Capture the cell that displays the provided text and extract its [X, Y] central coordinate. 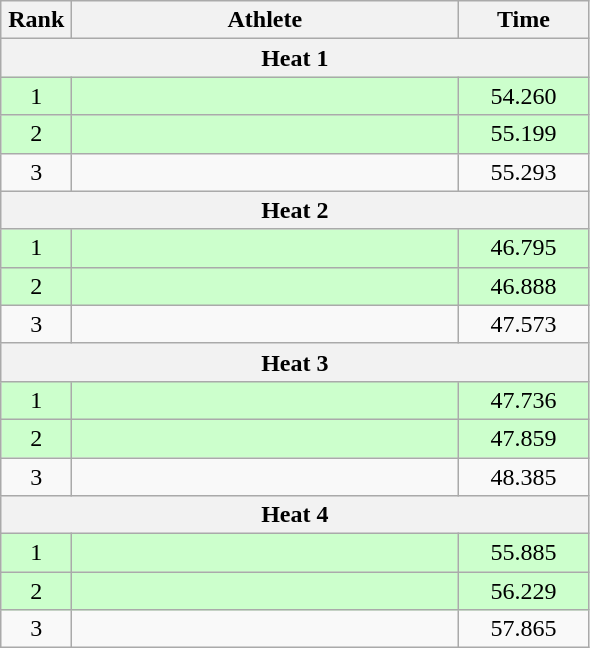
54.260 [524, 96]
47.859 [524, 438]
Heat 4 [295, 515]
46.795 [524, 248]
Heat 1 [295, 58]
57.865 [524, 629]
47.573 [524, 324]
55.885 [524, 553]
Rank [36, 20]
55.293 [524, 172]
56.229 [524, 591]
Heat 2 [295, 210]
47.736 [524, 400]
Athlete [265, 20]
46.888 [524, 286]
Time [524, 20]
55.199 [524, 134]
48.385 [524, 477]
Heat 3 [295, 362]
